Identify which cell holds the provided text, then report its [x, y] central coordinate. 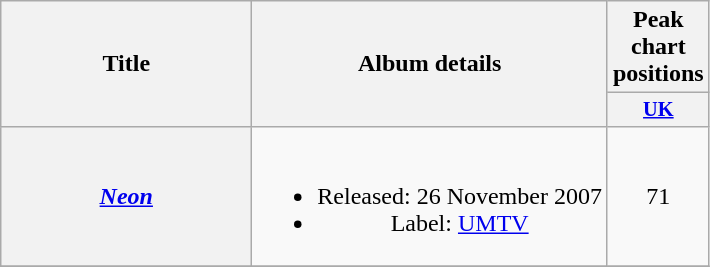
Title [126, 64]
UK [658, 110]
Peak chart positions [658, 47]
Neon [126, 196]
Released: 26 November 2007Label: UMTV [430, 196]
Album details [430, 64]
71 [658, 196]
